From the cell containing the given text, extract its center point as (x, y) coordinate. 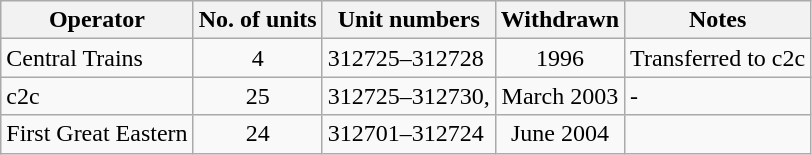
Unit numbers (408, 20)
Operator (97, 20)
4 (258, 58)
312701–312724 (408, 134)
312725–312728 (408, 58)
Notes (718, 20)
c2c (97, 96)
312725–312730, (408, 96)
March 2003 (560, 96)
Central Trains (97, 58)
25 (258, 96)
1996 (560, 58)
June 2004 (560, 134)
No. of units (258, 20)
24 (258, 134)
Transferred to c2c (718, 58)
First Great Eastern (97, 134)
- (718, 96)
Withdrawn (560, 20)
